Extract the [X, Y] coordinate from the center of the cell holding the provided text.  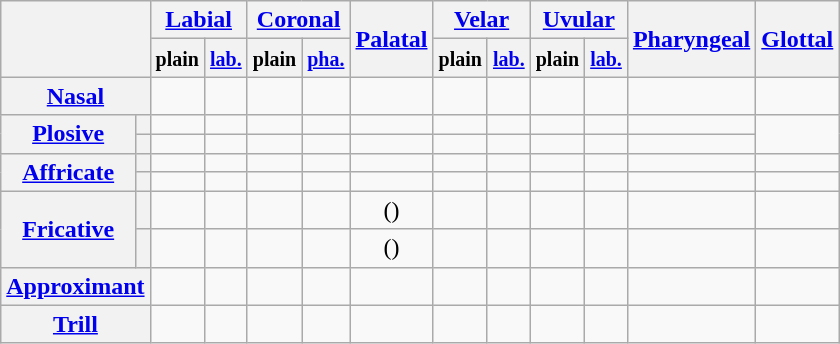
Trill [76, 324]
Fricative [68, 229]
Affricate [68, 172]
Nasal [76, 96]
Labial [198, 20]
Plosive [68, 134]
Velar [482, 20]
Pharyngeal [691, 39]
Uvular [578, 20]
Approximant [76, 286]
Palatal [392, 39]
Coronal [298, 20]
pha. [326, 58]
Glottal [798, 39]
